For the text-containing cell, return its midpoint in [x, y] coordinate format. 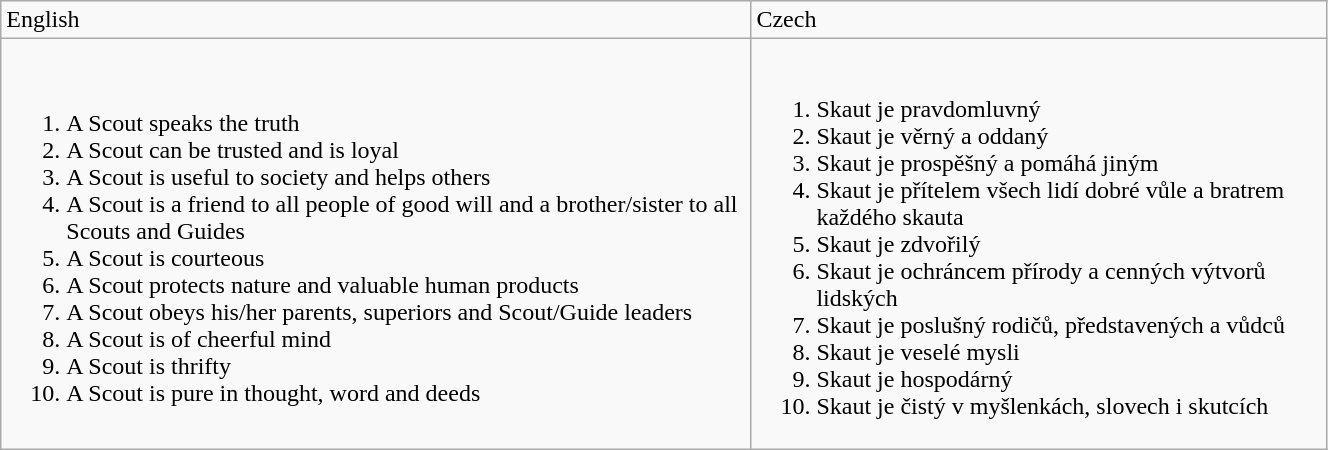
Czech [1039, 20]
English [376, 20]
